From the cell containing the given text, extract its center point as [x, y] coordinate. 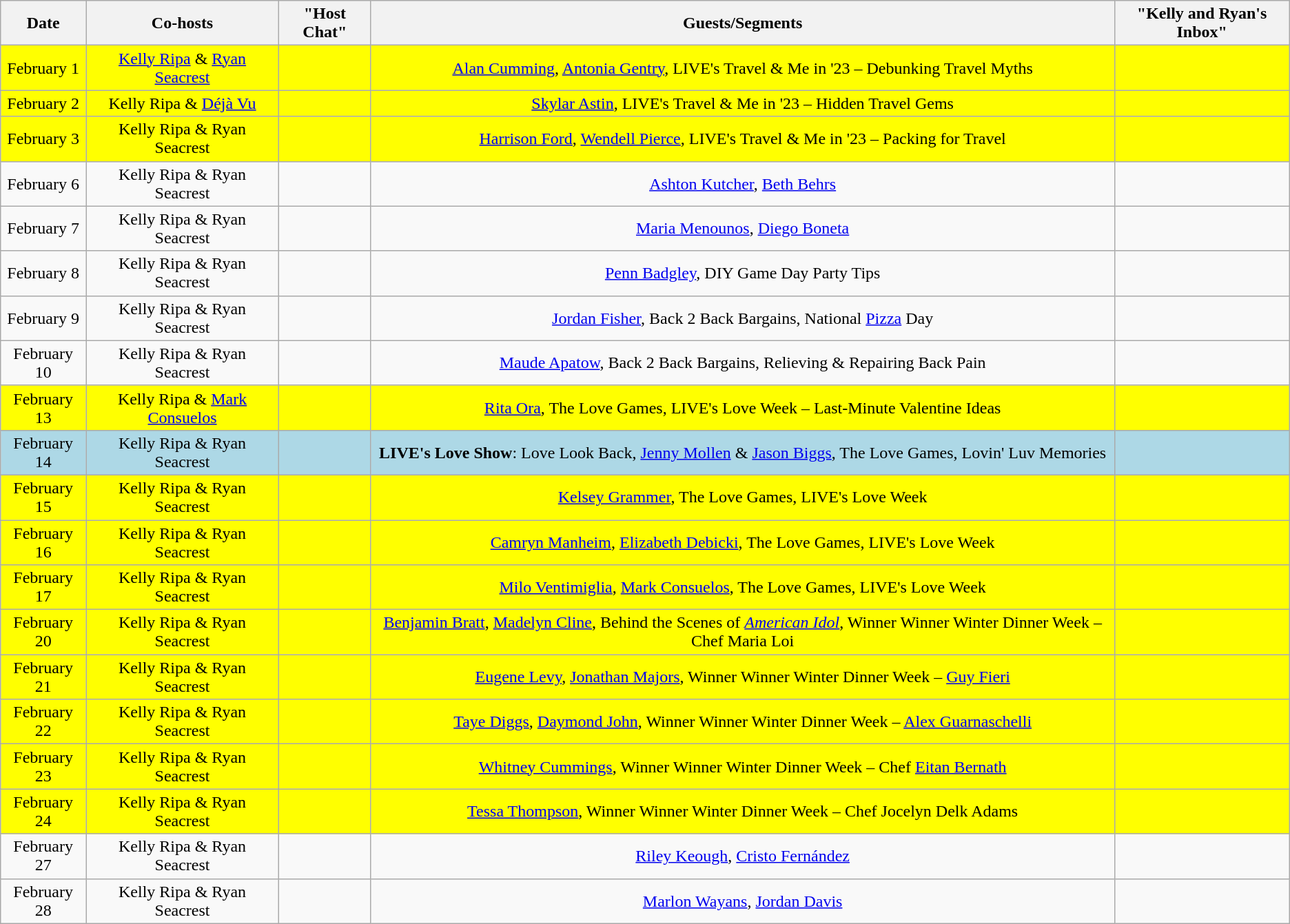
February 14 [43, 452]
February 24 [43, 812]
Camryn Manheim, Elizabeth Debicki, The Love Games, LIVE's Love Week [743, 542]
Whitney Cummings, Winner Winner Winter Dinner Week – Chef Eitan Bernath [743, 766]
LIVE's Love Show: Love Look Back, Jenny Mollen & Jason Biggs, The Love Games, Lovin' Luv Memories [743, 452]
February 22 [43, 722]
"Host Chat" [325, 23]
February 9 [43, 318]
Taye Diggs, Daymond John, Winner Winner Winter Dinner Week – Alex Guarnaschelli [743, 722]
Marlon Wayans, Jordan Davis [743, 901]
February 1 [43, 68]
February 10 [43, 362]
February 3 [43, 139]
February 21 [43, 677]
February 23 [43, 766]
Kelly Ripa & Mark Consuelos [183, 408]
Kelsey Grammer, The Love Games, LIVE's Love Week [743, 497]
Riley Keough, Cristo Fernández [743, 856]
February 17 [43, 587]
Benjamin Bratt, Madelyn Cline, Behind the Scenes of American Idol, Winner Winner Winter Dinner Week – Chef Maria Loi [743, 633]
Kelly Ripa & Déjà Vu [183, 103]
Tessa Thompson, Winner Winner Winter Dinner Week – Chef Jocelyn Delk Adams [743, 812]
February 13 [43, 408]
February 7 [43, 229]
Milo Ventimiglia, Mark Consuelos, The Love Games, LIVE's Love Week [743, 587]
February 28 [43, 901]
Maude Apatow, Back 2 Back Bargains, Relieving & Repairing Back Pain [743, 362]
February 8 [43, 273]
Skylar Astin, LIVE's Travel & Me in '23 – Hidden Travel Gems [743, 103]
February 6 [43, 183]
"Kelly and Ryan's Inbox" [1202, 23]
Jordan Fisher, Back 2 Back Bargains, National Pizza Day [743, 318]
Penn Badgley, DIY Game Day Party Tips [743, 273]
February 16 [43, 542]
February 2 [43, 103]
Guests/Segments [743, 23]
Maria Menounos, Diego Boneta [743, 229]
Co-hosts [183, 23]
February 20 [43, 633]
Ashton Kutcher, Beth Behrs [743, 183]
February 27 [43, 856]
Alan Cumming, Antonia Gentry, LIVE's Travel & Me in '23 – Debunking Travel Myths [743, 68]
February 15 [43, 497]
Date [43, 23]
Eugene Levy, Jonathan Majors, Winner Winner Winter Dinner Week – Guy Fieri [743, 677]
Rita Ora, The Love Games, LIVE's Love Week – Last-Minute Valentine Ideas [743, 408]
Harrison Ford, Wendell Pierce, LIVE's Travel & Me in '23 – Packing for Travel [743, 139]
